Output the [X, Y] coordinate of the center of the cell containing the given text.  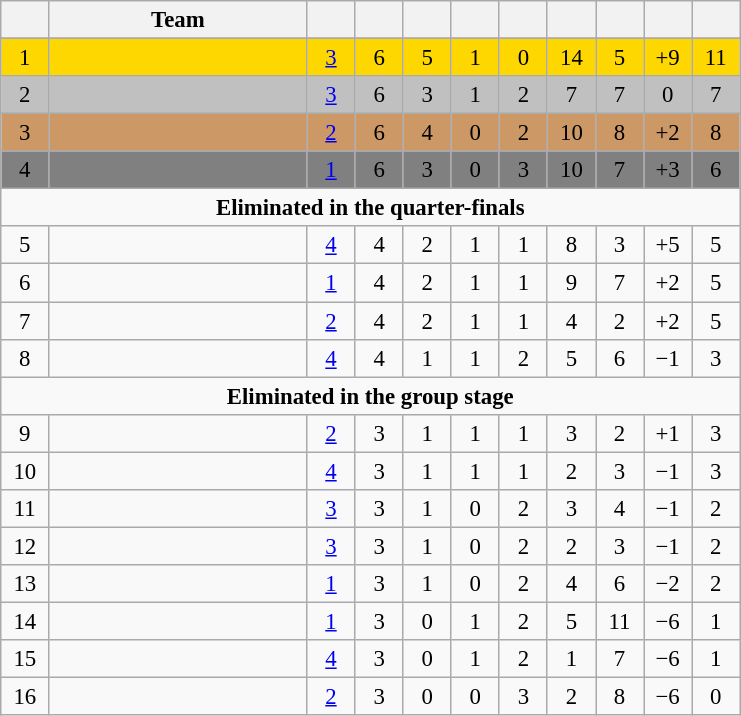
+9 [668, 58]
+1 [668, 433]
+5 [668, 245]
12 [25, 546]
+3 [668, 170]
Team [178, 20]
Eliminated in the quarter-finals [370, 208]
Eliminated in the group stage [370, 396]
16 [25, 697]
−2 [668, 584]
13 [25, 584]
15 [25, 659]
